For the text-containing cell, return its midpoint in (x, y) coordinate format. 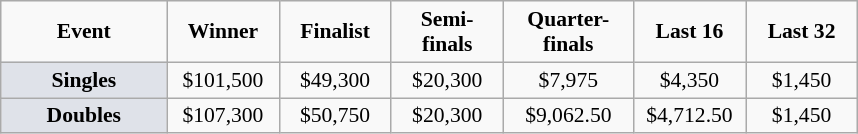
Singles (84, 80)
Last 32 (802, 32)
$50,750 (335, 116)
Finalist (335, 32)
$4,712.50 (689, 116)
Doubles (84, 116)
Quarter-finals (568, 32)
$4,350 (689, 80)
Event (84, 32)
Last 16 (689, 32)
Winner (223, 32)
Semi-finals (447, 32)
$49,300 (335, 80)
$101,500 (223, 80)
$7,975 (568, 80)
$9,062.50 (568, 116)
$107,300 (223, 116)
